Locate the cell with the specified text and output its [X, Y] center coordinate. 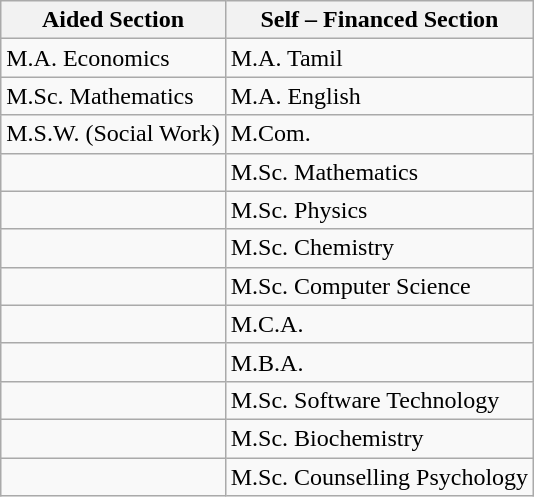
M.A. Tamil [379, 58]
M.C.A. [379, 324]
M.Sc. Chemistry [379, 248]
M.Sc. Computer Science [379, 286]
M.Sc. Biochemistry [379, 438]
M.Com. [379, 134]
M.Sc. Counselling Psychology [379, 477]
M.A. English [379, 96]
M.B.A. [379, 362]
M.Sc. Physics [379, 210]
M.A. Economics [113, 58]
Aided Section [113, 20]
M.S.W. (Social Work) [113, 134]
M.Sc. Software Technology [379, 400]
Self – Financed Section [379, 20]
